For the text-containing cell, return its midpoint in (x, y) coordinate format. 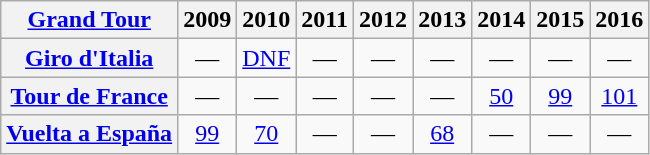
Giro d'Italia (90, 58)
70 (266, 134)
Tour de France (90, 96)
2010 (266, 20)
2009 (208, 20)
2015 (560, 20)
Vuelta a España (90, 134)
101 (620, 96)
Grand Tour (90, 20)
2012 (384, 20)
DNF (266, 58)
2011 (325, 20)
2016 (620, 20)
68 (442, 134)
2014 (502, 20)
2013 (442, 20)
50 (502, 96)
